Return the [X, Y] coordinate for the center point of the cell that contains the specified text.  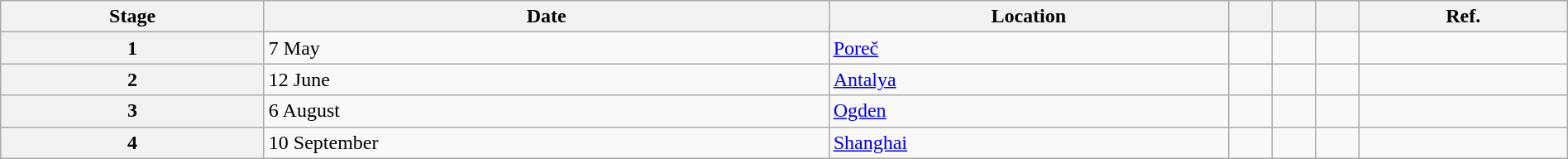
6 August [546, 111]
Location [1029, 17]
12 June [546, 79]
Ogden [1029, 111]
10 September [546, 142]
Stage [132, 17]
Ref. [1463, 17]
Poreč [1029, 48]
1 [132, 48]
Shanghai [1029, 142]
Date [546, 17]
3 [132, 111]
4 [132, 142]
2 [132, 79]
7 May [546, 48]
Antalya [1029, 79]
